Return (x, y) of the center of cell containing provided text 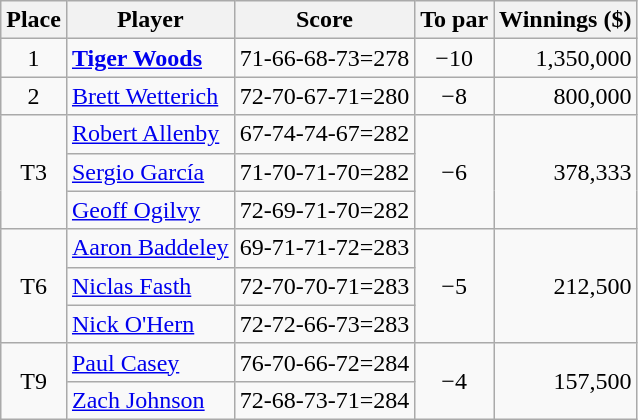
To par (454, 20)
Robert Allenby (150, 134)
Score (324, 20)
71-66-68-73=278 (324, 58)
−4 (454, 381)
72-68-73-71=284 (324, 400)
Nick O'Hern (150, 324)
−8 (454, 96)
Brett Wetterich (150, 96)
76-70-66-72=284 (324, 362)
72-70-70-71=283 (324, 286)
1,350,000 (566, 58)
T3 (34, 172)
−10 (454, 58)
2 (34, 96)
378,333 (566, 172)
−6 (454, 172)
71-70-71-70=282 (324, 172)
Zach Johnson (150, 400)
212,500 (566, 286)
Tiger Woods (150, 58)
−5 (454, 286)
Geoff Ogilvy (150, 210)
T6 (34, 286)
72-72-66-73=283 (324, 324)
800,000 (566, 96)
1 (34, 58)
Paul Casey (150, 362)
Aaron Baddeley (150, 248)
Player (150, 20)
69-71-71-72=283 (324, 248)
Winnings ($) (566, 20)
T9 (34, 381)
157,500 (566, 381)
72-70-67-71=280 (324, 96)
72-69-71-70=282 (324, 210)
Place (34, 20)
Sergio García (150, 172)
67-74-74-67=282 (324, 134)
Niclas Fasth (150, 286)
